Output the [X, Y] coordinate of the center of the cell containing the given text.  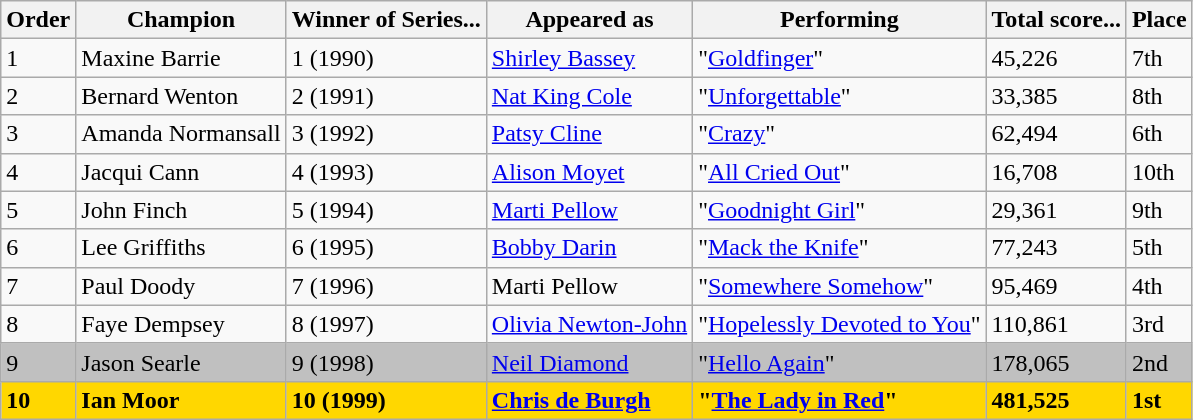
"Mack the Knife" [840, 248]
5 [38, 210]
4th [1159, 286]
1 (1990) [386, 58]
10 (1999) [386, 400]
"Somewhere Somehow" [840, 286]
Champion [181, 20]
6 [38, 248]
Alison Moyet [589, 172]
Amanda Normansall [181, 134]
95,469 [1056, 286]
8 [38, 324]
Performing [840, 20]
Appeared as [589, 20]
8th [1159, 96]
"Hello Again" [840, 362]
"All Cried Out" [840, 172]
8 (1997) [386, 324]
"The Lady in Red" [840, 400]
Lee Griffiths [181, 248]
Jason Searle [181, 362]
Bobby Darin [589, 248]
Shirley Bassey [589, 58]
1 [38, 58]
1st [1159, 400]
7 (1996) [386, 286]
"Unforgettable" [840, 96]
4 [38, 172]
33,385 [1056, 96]
9th [1159, 210]
Paul Doody [181, 286]
"Goodnight Girl" [840, 210]
Nat King Cole [589, 96]
2 (1991) [386, 96]
Total score... [1056, 20]
16,708 [1056, 172]
110,861 [1056, 324]
2 [38, 96]
Ian Moor [181, 400]
3rd [1159, 324]
9 [38, 362]
Patsy Cline [589, 134]
29,361 [1056, 210]
4 (1993) [386, 172]
178,065 [1056, 362]
10th [1159, 172]
Place [1159, 20]
"Crazy" [840, 134]
Maxine Barrie [181, 58]
Neil Diamond [589, 362]
3 (1992) [386, 134]
9 (1998) [386, 362]
"Hopelessly Devoted to You" [840, 324]
Jacqui Cann [181, 172]
"Goldfinger" [840, 58]
Order [38, 20]
5 (1994) [386, 210]
6th [1159, 134]
10 [38, 400]
Chris de Burgh [589, 400]
62,494 [1056, 134]
Bernard Wenton [181, 96]
6 (1995) [386, 248]
45,226 [1056, 58]
3 [38, 134]
Olivia Newton-John [589, 324]
Winner of Series... [386, 20]
7 [38, 286]
John Finch [181, 210]
7th [1159, 58]
77,243 [1056, 248]
5th [1159, 248]
Faye Dempsey [181, 324]
481,525 [1056, 400]
2nd [1159, 362]
